Extract the [X, Y] coordinate from the center of the cell holding the provided text.  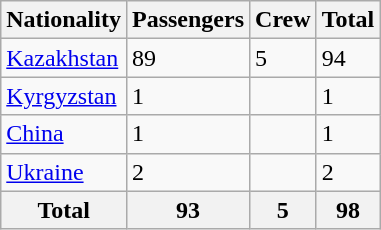
Nationality [64, 20]
94 [348, 58]
Kyrgyzstan [64, 96]
Ukraine [64, 172]
Crew [284, 20]
89 [188, 58]
Kazakhstan [64, 58]
98 [348, 210]
Passengers [188, 20]
93 [188, 210]
China [64, 134]
